Locate the cell with the specified text and output its [x, y] center coordinate. 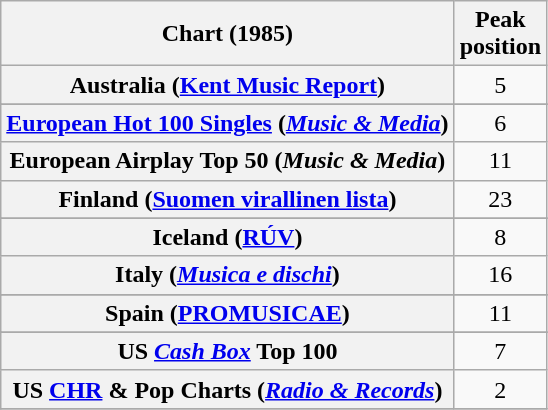
5 [500, 85]
2 [500, 389]
Australia (Kent Music Report) [228, 85]
European Hot 100 Singles (Music & Media) [228, 123]
US Cash Box Top 100 [228, 351]
Peakposition [500, 34]
8 [500, 237]
7 [500, 351]
6 [500, 123]
Chart (1985) [228, 34]
Spain (PROMUSICAE) [228, 313]
16 [500, 275]
23 [500, 199]
European Airplay Top 50 (Music & Media) [228, 161]
Italy (Musica e dischi) [228, 275]
Finland (Suomen virallinen lista) [228, 199]
US CHR & Pop Charts (Radio & Records) [228, 389]
Iceland (RÚV) [228, 237]
